Locate the cell with the specified text and output its (x, y) center coordinate. 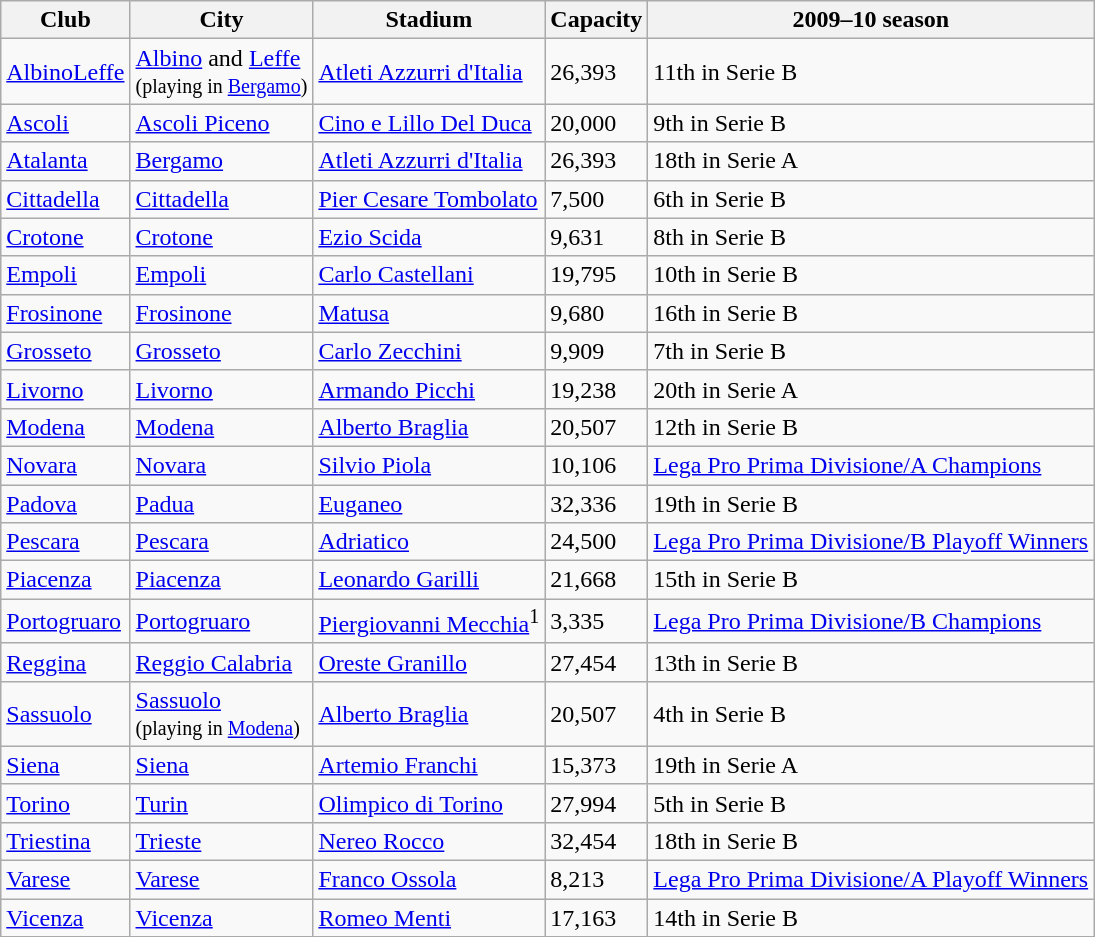
Carlo Zecchini (429, 351)
Armando Picchi (429, 389)
Stadium (429, 20)
19th in Serie B (871, 503)
24,500 (596, 542)
Cino e Lillo Del Duca (429, 123)
3,335 (596, 622)
Padova (66, 503)
2009–10 season (871, 20)
Leonardo Garilli (429, 580)
18th in Serie A (871, 161)
Capacity (596, 20)
Lega Pro Prima Divisione/B Playoff Winners (871, 542)
10th in Serie B (871, 275)
14th in Serie B (871, 918)
Euganeo (429, 503)
13th in Serie B (871, 662)
19,795 (596, 275)
Albino and Leffe(playing in Bergamo) (222, 72)
7th in Serie B (871, 351)
19th in Serie A (871, 765)
8th in Serie B (871, 237)
Reggio Calabria (222, 662)
Franco Ossola (429, 880)
15th in Serie B (871, 580)
Ascoli Piceno (222, 123)
Ascoli (66, 123)
Lega Pro Prima Divisione/B Champions (871, 622)
Romeo Menti (429, 918)
27,994 (596, 803)
Matusa (429, 313)
6th in Serie B (871, 199)
Sassuolo(playing in Modena) (222, 714)
4th in Serie B (871, 714)
20th in Serie A (871, 389)
32,454 (596, 841)
Oreste Granillo (429, 662)
Piergiovanni Mecchia1 (429, 622)
32,336 (596, 503)
Pier Cesare Tombolato (429, 199)
Padua (222, 503)
21,668 (596, 580)
Silvio Piola (429, 465)
Reggina (66, 662)
Nereo Rocco (429, 841)
Adriatico (429, 542)
Lega Pro Prima Divisione/A Playoff Winners (871, 880)
16th in Serie B (871, 313)
9th in Serie B (871, 123)
18th in Serie B (871, 841)
9,631 (596, 237)
17,163 (596, 918)
5th in Serie B (871, 803)
7,500 (596, 199)
AlbinoLeffe (66, 72)
Bergamo (222, 161)
Lega Pro Prima Divisione/A Champions (871, 465)
9,909 (596, 351)
Triestina (66, 841)
19,238 (596, 389)
Olimpico di Torino (429, 803)
Atalanta (66, 161)
27,454 (596, 662)
8,213 (596, 880)
Torino (66, 803)
15,373 (596, 765)
12th in Serie B (871, 427)
9,680 (596, 313)
Sassuolo (66, 714)
City (222, 20)
20,000 (596, 123)
Artemio Franchi (429, 765)
Club (66, 20)
Turin (222, 803)
Trieste (222, 841)
10,106 (596, 465)
Ezio Scida (429, 237)
Carlo Castellani (429, 275)
11th in Serie B (871, 72)
